Identify which cell holds the provided text, then report its [X, Y] central coordinate. 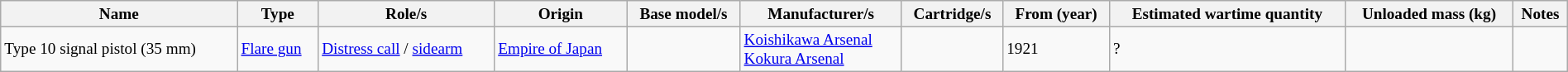
? [1227, 49]
Distress call / sidearm [407, 49]
Flare gun [278, 49]
Origin [561, 14]
Type 10 signal pistol (35 mm) [119, 49]
Type [278, 14]
Base model/s [683, 14]
Manufacturer/s [820, 14]
Notes [1540, 14]
Estimated wartime quantity [1227, 14]
Role/s [407, 14]
Unloaded mass (kg) [1429, 14]
Name [119, 14]
Empire of Japan [561, 49]
1921 [1057, 49]
Koishikawa ArsenalKokura Arsenal [820, 49]
Cartridge/s [952, 14]
From (year) [1057, 14]
